Identify which cell holds the provided text, then report its [X, Y] central coordinate. 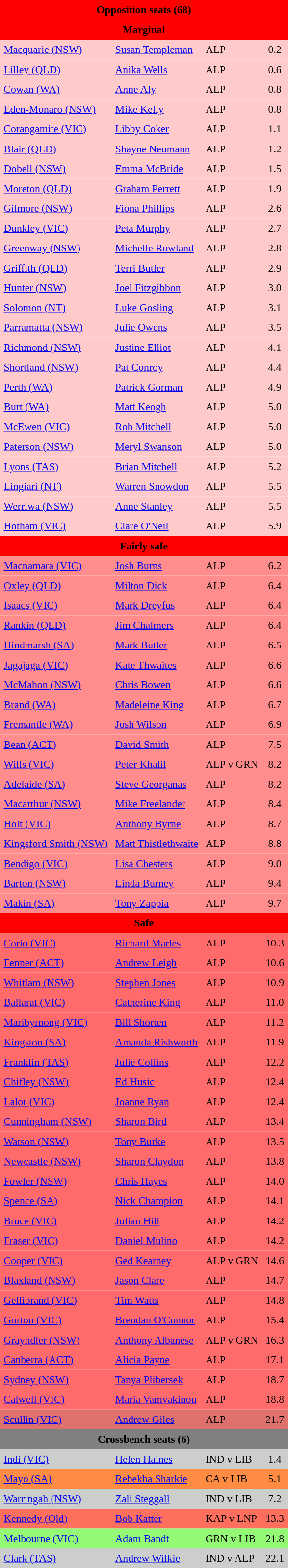
Richard Marles [157, 943]
Clark (TAS) [56, 1558]
Stephen Jones [157, 982]
Brendan O'Connor [157, 1320]
Mayo (SA) [56, 1479]
8.4 [275, 804]
14.0 [275, 1181]
Scullin (VIC) [56, 1419]
Madeleine King [157, 704]
Greenway (NSW) [56, 248]
21.8 [275, 1538]
3.1 [275, 307]
KAP v LNP [232, 1518]
Werriwa (NSW) [56, 506]
Warringah (NSW) [56, 1498]
Whitlam (NSW) [56, 982]
7.5 [275, 744]
Gorton (VIC) [56, 1320]
Holt (VIC) [56, 823]
17.1 [275, 1360]
Catherine King [157, 1002]
Rankin (QLD) [56, 625]
Newcastle (NSW) [56, 1161]
Nick Champion [157, 1201]
Milton Dick [157, 585]
Lisa Chesters [157, 863]
7.2 [275, 1498]
Joanne Ryan [157, 1101]
Kennedy (Qld) [56, 1518]
Alicia Payne [157, 1360]
Sharon Claydon [157, 1161]
Steve Georganas [157, 784]
Matt Thistlethwaite [157, 844]
Anika Wells [157, 69]
Macquarie (NSW) [56, 50]
Sydney (NSW) [56, 1379]
Opposition seats (68) [144, 10]
16.3 [275, 1340]
Perth (WA) [56, 387]
8.8 [275, 844]
5.9 [275, 526]
Libby Coker [157, 129]
Moreton (QLD) [56, 188]
6.5 [275, 645]
Jagajaga (VIC) [56, 665]
Joel Fitzgibbon [157, 288]
10.6 [275, 963]
IND v ALP [232, 1558]
21.7 [275, 1419]
McEwen (VIC) [56, 426]
4.4 [275, 367]
Ballarat (VIC) [56, 1002]
Sharon Bird [157, 1121]
Chris Hayes [157, 1181]
Peta Murphy [157, 228]
Tony Zappia [157, 903]
1.4 [275, 1459]
Kate Thwaites [157, 665]
Bill Shorten [157, 1022]
15.4 [275, 1320]
Andrew Leigh [157, 963]
Lilley (QLD) [56, 69]
Maribyrnong (VIC) [56, 1022]
10.3 [275, 943]
Rob Mitchell [157, 426]
Fairly safe [144, 546]
10.9 [275, 982]
Grayndler (NSW) [56, 1340]
Fenner (ACT) [56, 963]
Anne Aly [157, 89]
Gellibrand (VIC) [56, 1300]
Blair (QLD) [56, 149]
11.0 [275, 1002]
Parramatta (NSW) [56, 327]
Anthony Byrne [157, 823]
Isaacs (VIC) [56, 605]
Lingiari (NT) [56, 486]
David Smith [157, 744]
Chris Bowen [157, 685]
Melbourne (VIC) [56, 1538]
Clare O'Neil [157, 526]
Marginal [144, 29]
Josh Burns [157, 566]
Richmond (NSW) [56, 347]
Mark Butler [157, 645]
Franklin (TAS) [56, 1062]
Julie Collins [157, 1062]
McMahon (NSW) [56, 685]
0.2 [275, 50]
Calwell (VIC) [56, 1399]
Terri Butler [157, 268]
Emma McBride [157, 169]
9.0 [275, 863]
Cooper (VIC) [56, 1260]
Tony Burke [157, 1141]
Anthony Albanese [157, 1340]
Tim Watts [157, 1300]
Michelle Rowland [157, 248]
Lyons (TAS) [56, 466]
6.9 [275, 724]
Fowler (NSW) [56, 1181]
Barton (NSW) [56, 883]
1.1 [275, 129]
Oxley (QLD) [56, 585]
Matt Keogh [157, 407]
Andrew Giles [157, 1419]
5.2 [275, 466]
GRN v LIB [232, 1538]
13.5 [275, 1141]
11.9 [275, 1042]
Fiona Phillips [157, 208]
Bob Katter [157, 1518]
Rebekha Sharkie [157, 1479]
14.6 [275, 1260]
22.1 [275, 1558]
Hindmarsh (SA) [56, 645]
Zali Steggall [157, 1498]
Burt (WA) [56, 407]
Cowan (WA) [56, 89]
8.7 [275, 823]
Justine Elliot [157, 347]
2.9 [275, 268]
Kingsford Smith (NSW) [56, 844]
Corio (VIC) [56, 943]
Watson (NSW) [56, 1141]
3.0 [275, 288]
Corangamite (VIC) [56, 129]
4.9 [275, 387]
Luke Gosling [157, 307]
13.8 [275, 1161]
Julian Hill [157, 1220]
Shayne Neumann [157, 149]
Daniel Mulino [157, 1241]
2.7 [275, 228]
Wills (VIC) [56, 764]
18.7 [275, 1379]
6.7 [275, 704]
Josh Wilson [157, 724]
Warren Snowdon [157, 486]
Bendigo (VIC) [56, 863]
Kingston (SA) [56, 1042]
Paterson (NSW) [56, 447]
13.3 [275, 1518]
18.8 [275, 1399]
Amanda Rishworth [157, 1042]
1.9 [275, 188]
9.7 [275, 903]
Hunter (NSW) [56, 288]
3.5 [275, 327]
Shortland (NSW) [56, 367]
Linda Burney [157, 883]
11.2 [275, 1022]
Fraser (VIC) [56, 1241]
Dobell (NSW) [56, 169]
6.2 [275, 566]
13.4 [275, 1121]
Mike Kelly [157, 109]
Jim Chalmers [157, 625]
Lalor (VIC) [56, 1101]
1.5 [275, 169]
Jason Clare [157, 1280]
4.1 [275, 347]
Peter Khalil [157, 764]
14.8 [275, 1300]
CA v LIB [232, 1479]
Graham Perrett [157, 188]
Blaxland (NSW) [56, 1280]
Pat Conroy [157, 367]
Bean (ACT) [56, 744]
Spence (SA) [56, 1201]
Cunningham (NSW) [56, 1121]
Solomon (NT) [56, 307]
Hotham (VIC) [56, 526]
Tanya Plibersek [157, 1379]
9.4 [275, 883]
Patrick Gorman [157, 387]
Safe [144, 923]
Ged Kearney [157, 1260]
Dunkley (VIC) [56, 228]
Fremantle (WA) [56, 724]
1.2 [275, 149]
Crossbench seats (6) [144, 1439]
Meryl Swanson [157, 447]
14.7 [275, 1280]
Macnamara (VIC) [56, 566]
Ed Husic [157, 1082]
Brand (WA) [56, 704]
Andrew Wilkie [157, 1558]
Canberra (ACT) [56, 1360]
Mark Dreyfus [157, 605]
0.6 [275, 69]
5.1 [275, 1479]
Indi (VIC) [56, 1459]
12.2 [275, 1062]
Makin (SA) [56, 903]
2.8 [275, 248]
Mike Freelander [157, 804]
Gilmore (NSW) [56, 208]
Adam Bandt [157, 1538]
2.6 [275, 208]
Helen Haines [157, 1459]
Macarthur (NSW) [56, 804]
Maria Vamvakinou [157, 1399]
14.1 [275, 1201]
Chifley (NSW) [56, 1082]
Julie Owens [157, 327]
Bruce (VIC) [56, 1220]
Eden-Monaro (NSW) [56, 109]
Susan Templeman [157, 50]
Brian Mitchell [157, 466]
Griffith (QLD) [56, 268]
Adelaide (SA) [56, 784]
Anne Stanley [157, 506]
